Provide the (X, Y) coordinate of the cell's center where the given text is located.  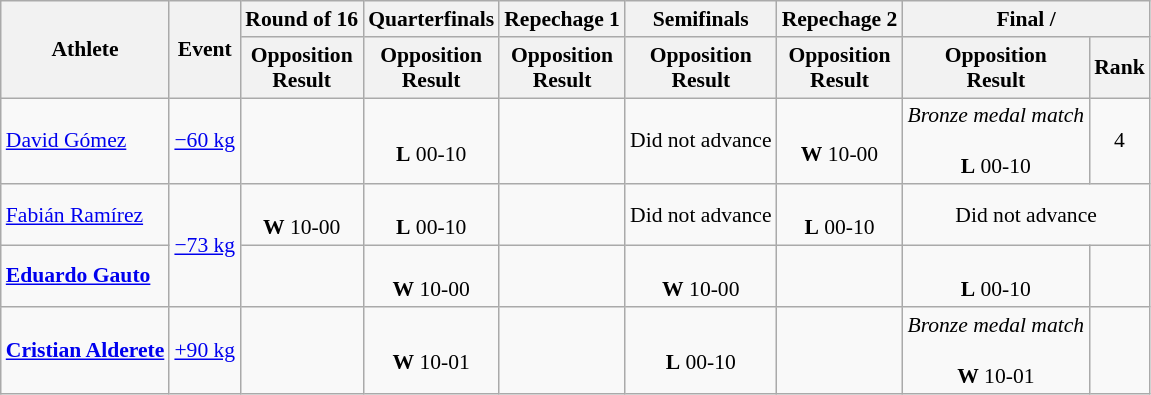
Rank (1120, 68)
David Gómez (86, 142)
W 10-01 (431, 350)
4 (1120, 142)
Bronze medal matchL 00-10 (996, 142)
+90 kg (204, 350)
Repechage 2 (840, 19)
Fabián Ramírez (86, 216)
Cristian Alderete (86, 350)
Final / (1026, 19)
Athlete (86, 50)
Bronze medal matchW 10-01 (996, 350)
Repechage 1 (562, 19)
−73 kg (204, 246)
−60 kg (204, 142)
Event (204, 50)
Eduardo Gauto (86, 276)
Quarterfinals (431, 19)
Semifinals (701, 19)
Round of 16 (302, 19)
